For the text-containing cell, return its midpoint in [X, Y] coordinate format. 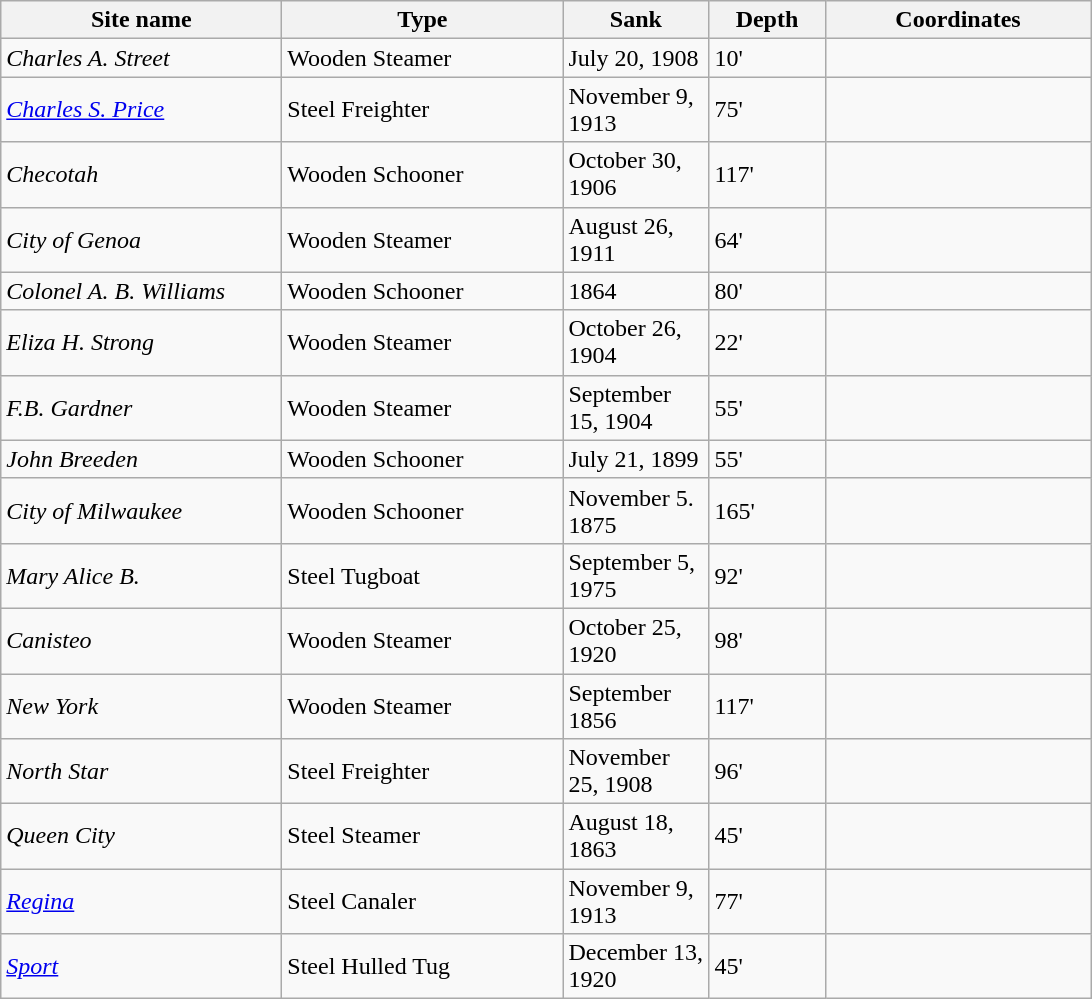
July 20, 1908 [636, 58]
Colonel A. B. Williams [142, 291]
September 5, 1975 [636, 576]
92' [767, 576]
Charles S. Price [142, 110]
Mary Alice B. [142, 576]
New York [142, 706]
August 18, 1863 [636, 836]
22' [767, 342]
Canisteo [142, 640]
Queen City [142, 836]
Depth [767, 20]
Regina [142, 902]
John Breeden [142, 459]
Steel Steamer [422, 836]
August 26, 1911 [636, 240]
10' [767, 58]
Charles A. Street [142, 58]
July 21, 1899 [636, 459]
October 25, 1920 [636, 640]
77' [767, 902]
Sank [636, 20]
165' [767, 510]
Steel Tugboat [422, 576]
October 30, 1906 [636, 174]
November 25, 1908 [636, 772]
Site name [142, 20]
City of Genoa [142, 240]
December 13, 1920 [636, 966]
Steel Hulled Tug [422, 966]
Coordinates [958, 20]
September 1856 [636, 706]
Eliza H. Strong [142, 342]
75' [767, 110]
64' [767, 240]
October 26, 1904 [636, 342]
Steel Canaler [422, 902]
1864 [636, 291]
Checotah [142, 174]
98' [767, 640]
Type [422, 20]
November 5. 1875 [636, 510]
Sport [142, 966]
City of Milwaukee [142, 510]
September 15, 1904 [636, 408]
F.B. Gardner [142, 408]
96' [767, 772]
North Star [142, 772]
80' [767, 291]
